Determine the [X, Y] coordinate at the center of the cell enclosing the given text.  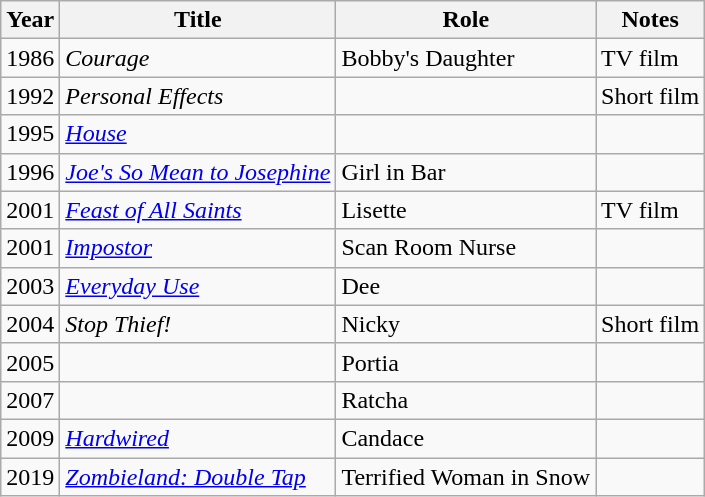
Stop Thief! [198, 324]
2019 [30, 477]
Ratcha [466, 400]
Portia [466, 362]
Nicky [466, 324]
Year [30, 20]
Dee [466, 286]
1996 [30, 172]
Joe's So Mean to Josephine [198, 172]
House [198, 134]
Feast of All Saints [198, 210]
Notes [650, 20]
Everyday Use [198, 286]
Impostor [198, 248]
2004 [30, 324]
Candace [466, 438]
Bobby's Daughter [466, 58]
Terrified Woman in Snow [466, 477]
Hardwired [198, 438]
Courage [198, 58]
Personal Effects [198, 96]
2007 [30, 400]
2003 [30, 286]
Zombieland: Double Tap [198, 477]
Lisette [466, 210]
1995 [30, 134]
1992 [30, 96]
Scan Room Nurse [466, 248]
Girl in Bar [466, 172]
Title [198, 20]
1986 [30, 58]
2005 [30, 362]
2009 [30, 438]
Role [466, 20]
